Search for the cell housing the specified text and yield its (x, y) center coordinate. 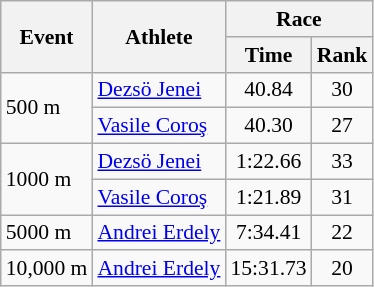
7:34.41 (268, 233)
10,000 m (47, 269)
30 (342, 90)
27 (342, 126)
Rank (342, 55)
40.30 (268, 126)
5000 m (47, 233)
1000 m (47, 180)
15:31.73 (268, 269)
Race (298, 19)
Athlete (158, 36)
1:21.89 (268, 197)
40.84 (268, 90)
33 (342, 162)
20 (342, 269)
22 (342, 233)
Event (47, 36)
500 m (47, 108)
Time (268, 55)
31 (342, 197)
1:22.66 (268, 162)
